Determine the [X, Y] coordinate at the center of the cell enclosing the given text.  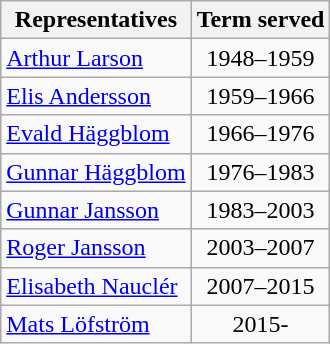
Term served [260, 20]
1966–1976 [260, 134]
1959–1966 [260, 96]
2007–2015 [260, 286]
Representatives [96, 20]
Roger Jansson [96, 248]
1976–1983 [260, 172]
Elis Andersson [96, 96]
1983–2003 [260, 210]
2003–2007 [260, 248]
Mats Löfström [96, 324]
Gunnar Häggblom [96, 172]
Gunnar Jansson [96, 210]
Arthur Larson [96, 58]
1948–1959 [260, 58]
2015- [260, 324]
Elisabeth Nauclér [96, 286]
Evald Häggblom [96, 134]
